From the cell containing the given text, extract its center point as [x, y] coordinate. 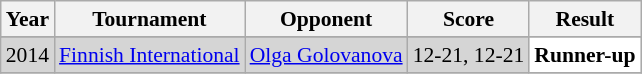
12-21, 12-21 [469, 55]
Finnish International [150, 55]
2014 [28, 55]
Runner-up [584, 55]
Score [469, 19]
Olga Golovanova [326, 55]
Tournament [150, 19]
Year [28, 19]
Opponent [326, 19]
Result [584, 19]
